Provide the [x, y] coordinate of the cell's center where the given text is located.  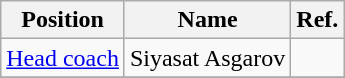
Ref. [318, 20]
Siyasat Asgarov [207, 58]
Position [63, 20]
Head coach [63, 58]
Name [207, 20]
